Search for the cell housing the specified text and yield its (x, y) center coordinate. 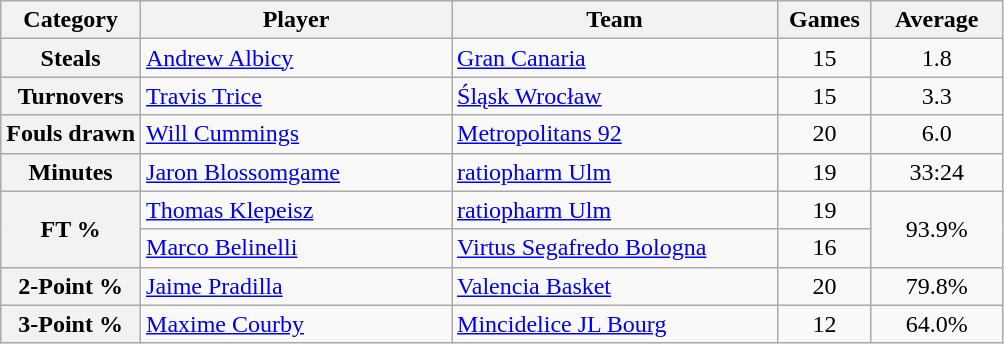
Steals (71, 58)
12 (825, 324)
1.8 (936, 58)
93.9% (936, 229)
Minutes (71, 172)
6.0 (936, 134)
FT % (71, 229)
3-Point % (71, 324)
79.8% (936, 286)
2-Point % (71, 286)
Thomas Klepeisz (296, 210)
Metropolitans 92 (615, 134)
Fouls drawn (71, 134)
Virtus Segafredo Bologna (615, 248)
64.0% (936, 324)
Average (936, 20)
Will Cummings (296, 134)
3.3 (936, 96)
Maxime Courby (296, 324)
Games (825, 20)
Travis Trice (296, 96)
Category (71, 20)
Jaime Pradilla (296, 286)
Jaron Blossomgame (296, 172)
Mincidelice JL Bourg (615, 324)
16 (825, 248)
Player (296, 20)
Turnovers (71, 96)
Śląsk Wrocław (615, 96)
Marco Belinelli (296, 248)
33:24 (936, 172)
Valencia Basket (615, 286)
Gran Canaria (615, 58)
Team (615, 20)
Andrew Albicy (296, 58)
